Capture the cell that displays the provided text and extract its [x, y] central coordinate. 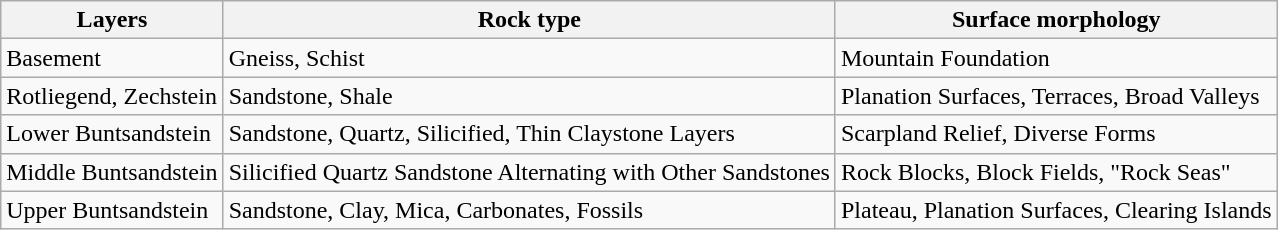
Rotliegend, Zechstein [112, 96]
Sandstone, Quartz, Silicified, Thin Claystone Layers [529, 134]
Sandstone, Clay, Mica, Carbonates, Fossils [529, 210]
Rock Blocks, Block Fields, "Rock Seas" [1056, 172]
Rock type [529, 20]
Middle Buntsandstein [112, 172]
Surface morphology [1056, 20]
Lower Buntsandstein [112, 134]
Scarpland Relief, Diverse Forms [1056, 134]
Upper Buntsandstein [112, 210]
Gneiss, Schist [529, 58]
Sandstone, Shale [529, 96]
Plateau, Planation Surfaces, Clearing Islands [1056, 210]
Basement [112, 58]
Layers [112, 20]
Mountain Foundation [1056, 58]
Silicified Quartz Sandstone Alternating with Other Sandstones [529, 172]
Planation Surfaces, Terraces, Broad Valleys [1056, 96]
